Search for the cell housing the specified text and yield its (x, y) center coordinate. 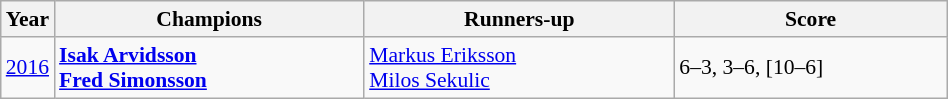
Markus Eriksson Milos Sekulic (519, 68)
2016 (28, 68)
Isak Arvidsson Fred Simonsson (209, 68)
Champions (209, 19)
Score (810, 19)
6–3, 3–6, [10–6] (810, 68)
Year (28, 19)
Runners-up (519, 19)
